Determine the (x, y) coordinate at the center of the cell enclosing the given text.  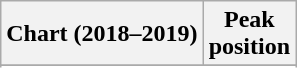
Peakposition (249, 34)
Chart (2018–2019) (102, 34)
